Provide the (X, Y) coordinate of the cell's center where the given text is located.  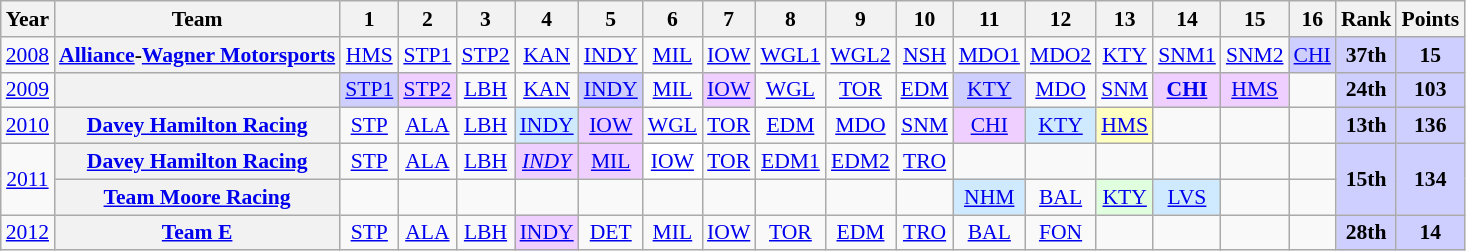
Rank (1366, 19)
3 (485, 19)
5 (611, 19)
MDO2 (1060, 55)
2 (427, 19)
EDM2 (860, 162)
24th (1366, 90)
8 (790, 19)
2012 (28, 233)
2009 (28, 90)
10 (925, 19)
11 (990, 19)
Points (1430, 19)
2010 (28, 126)
Year (28, 19)
Team Moore Racing (197, 197)
16 (1312, 19)
37th (1366, 55)
136 (1430, 126)
12 (1060, 19)
2011 (28, 180)
Team E (197, 233)
Team (197, 19)
NSH (925, 55)
2008 (28, 55)
9 (860, 19)
134 (1430, 180)
28th (1366, 233)
13th (1366, 126)
EDM1 (790, 162)
7 (728, 19)
SNM1 (1187, 55)
4 (547, 19)
Alliance-Wagner Motorsports (197, 55)
1 (369, 19)
DET (611, 233)
NHM (990, 197)
15th (1366, 180)
6 (672, 19)
WGL1 (790, 55)
FON (1060, 233)
13 (1124, 19)
MDO1 (990, 55)
103 (1430, 90)
WGL2 (860, 55)
SNM2 (1255, 55)
LVS (1187, 197)
